Pinpoint the cell where the given text exists, returning its [X, Y] midpoint coordinate. 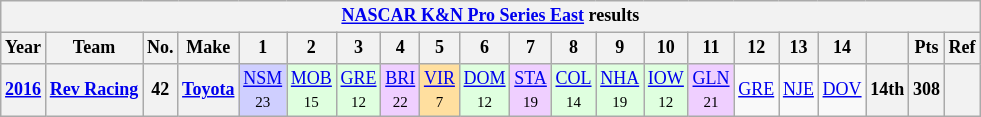
NASCAR K&N Pro Series East results [490, 16]
Toyota [208, 90]
Rev Racing [94, 90]
Ref [962, 48]
NJE [799, 90]
Year [24, 48]
14 [842, 48]
3 [358, 48]
Pts [927, 48]
8 [574, 48]
GLN21 [711, 90]
308 [927, 90]
2016 [24, 90]
5 [440, 48]
4 [400, 48]
Make [208, 48]
STA19 [530, 90]
6 [484, 48]
COL14 [574, 90]
7 [530, 48]
BRI22 [400, 90]
DOM12 [484, 90]
10 [666, 48]
GRE [756, 90]
IOW12 [666, 90]
VIR7 [440, 90]
NHA19 [620, 90]
NSM23 [263, 90]
14th [888, 90]
DOV [842, 90]
11 [711, 48]
13 [799, 48]
9 [620, 48]
Team [94, 48]
No. [160, 48]
1 [263, 48]
MOB15 [311, 90]
GRE12 [358, 90]
12 [756, 48]
2 [311, 48]
42 [160, 90]
